Return [X, Y] of the center of cell containing provided text 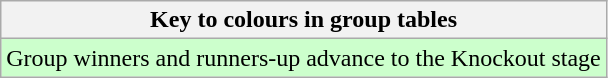
Group winners and runners-up advance to the Knockout stage [304, 58]
Key to colours in group tables [304, 20]
